Output the [x, y] coordinate of the center of the cell containing the given text.  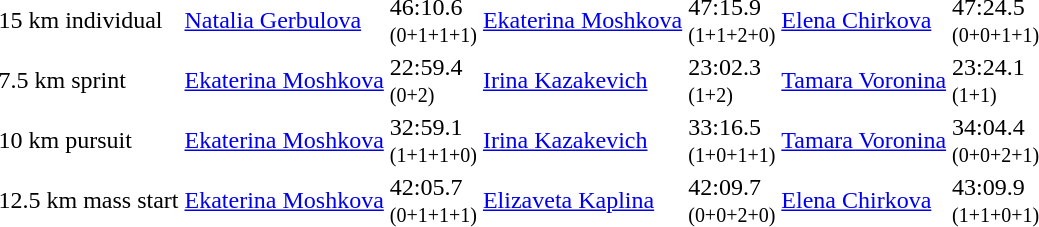
33:16.5(1+0+1+1) [732, 140]
23:02.3(1+2) [732, 80]
22:59.4(0+2) [433, 80]
32:59.1(1+1+1+0) [433, 140]
